Pinpoint the cell where the given text exists, returning its [x, y] midpoint coordinate. 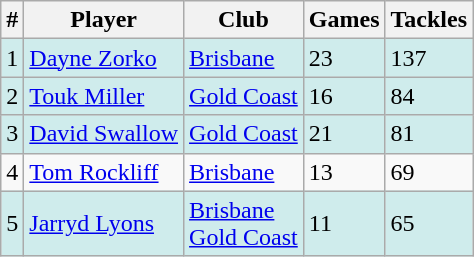
137 [429, 58]
Games [344, 20]
BrisbaneGold Coast [244, 224]
11 [344, 224]
84 [429, 96]
65 [429, 224]
Tom Rockliff [104, 172]
4 [12, 172]
Tackles [429, 20]
1 [12, 58]
21 [344, 134]
81 [429, 134]
Dayne Zorko [104, 58]
13 [344, 172]
David Swallow [104, 134]
69 [429, 172]
5 [12, 224]
23 [344, 58]
3 [12, 134]
Club [244, 20]
16 [344, 96]
2 [12, 96]
# [12, 20]
Jarryd Lyons [104, 224]
Player [104, 20]
Touk Miller [104, 96]
